Locate the cell with the specified text and output its [X, Y] center coordinate. 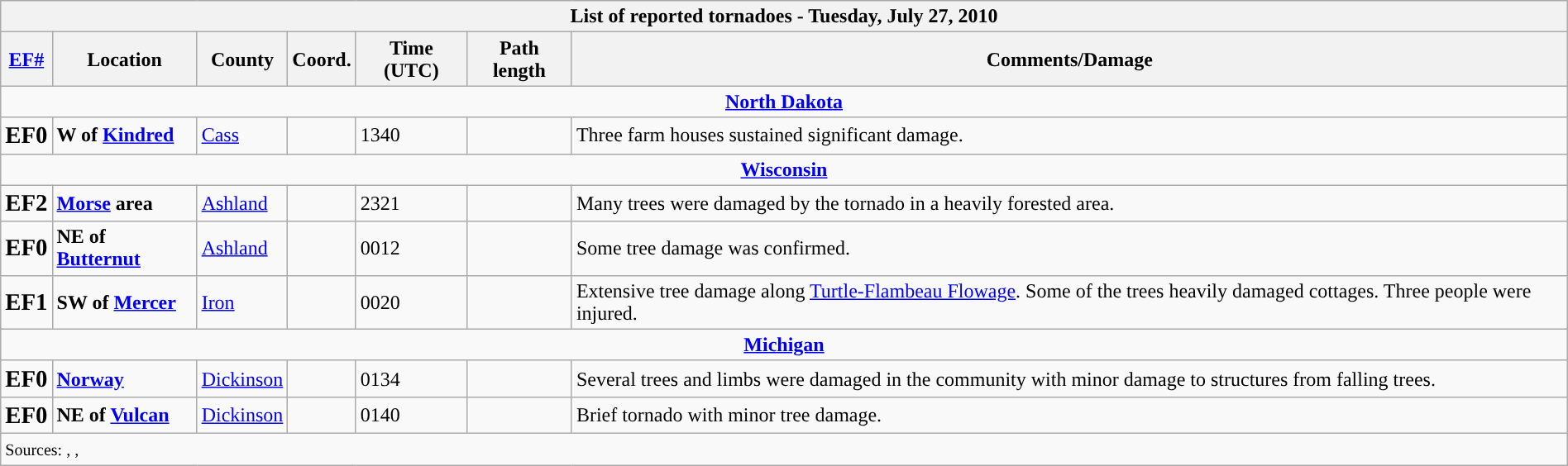
EF2 [26, 203]
NE of Vulcan [124, 415]
Several trees and limbs were damaged in the community with minor damage to structures from falling trees. [1069, 378]
Some tree damage was confirmed. [1069, 248]
Wisconsin [784, 169]
North Dakota [784, 102]
Sources: , , [784, 449]
0020 [411, 302]
Michigan [784, 345]
0140 [411, 415]
Comments/Damage [1069, 59]
EF# [26, 59]
List of reported tornadoes - Tuesday, July 27, 2010 [784, 17]
SW of Mercer [124, 302]
Many trees were damaged by the tornado in a heavily forested area. [1069, 203]
2321 [411, 203]
W of Kindred [124, 136]
County [242, 59]
0134 [411, 378]
Coord. [322, 59]
Brief tornado with minor tree damage. [1069, 415]
NE of Butternut [124, 248]
1340 [411, 136]
Norway [124, 378]
Location [124, 59]
EF1 [26, 302]
Morse area [124, 203]
Three farm houses sustained significant damage. [1069, 136]
0012 [411, 248]
Time (UTC) [411, 59]
Cass [242, 136]
Iron [242, 302]
Path length [519, 59]
Extensive tree damage along Turtle-Flambeau Flowage. Some of the trees heavily damaged cottages. Three people were injured. [1069, 302]
